Identify which cell holds the provided text, then report its [X, Y] central coordinate. 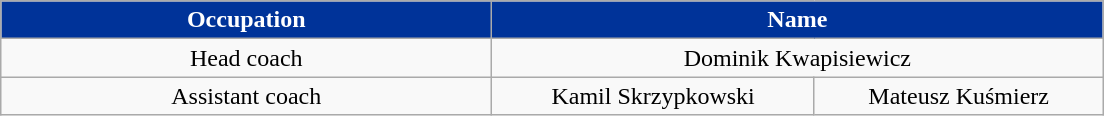
Head coach [246, 58]
Mateusz Kuśmierz [958, 96]
Dominik Kwapisiewicz [798, 58]
Occupation [246, 20]
Kamil Skrzypkowski [654, 96]
Name [798, 20]
Assistant coach [246, 96]
